Scan for the cell matching the given text and deliver its (X, Y) coordinate at center. 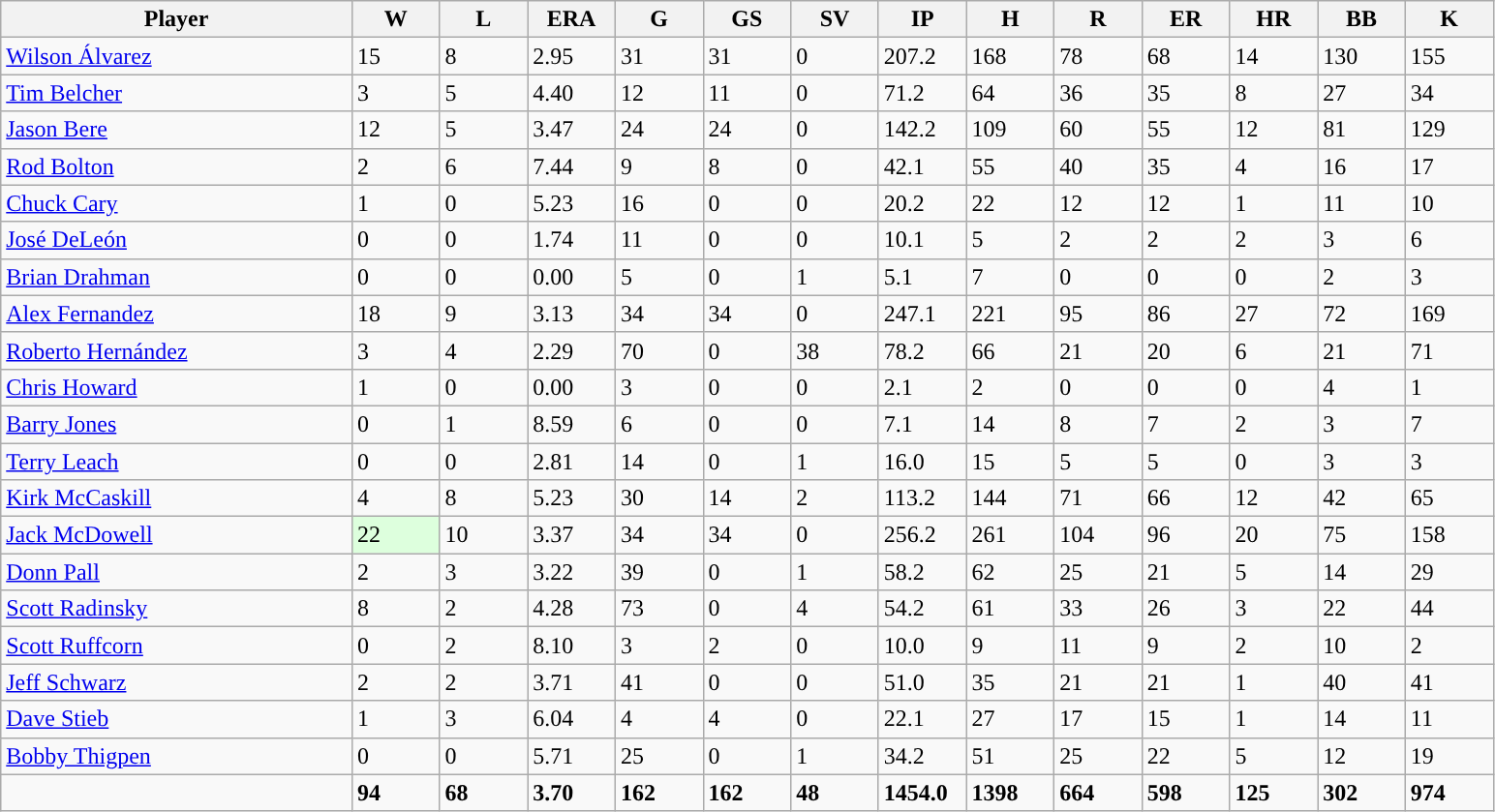
30 (658, 498)
78 (1098, 56)
39 (658, 572)
IP (922, 19)
Kirk McCaskill (176, 498)
8.59 (571, 424)
3.47 (571, 130)
Alex Fernandez (176, 314)
2.81 (571, 462)
SV (835, 19)
81 (1361, 130)
2.95 (571, 56)
60 (1098, 130)
62 (1011, 572)
129 (1449, 130)
3.37 (571, 535)
10.0 (922, 646)
Player (176, 19)
142.2 (922, 130)
BB (1361, 19)
16.0 (922, 462)
42.1 (922, 166)
Chuck Cary (176, 203)
8.10 (571, 646)
207.2 (922, 56)
3.71 (571, 682)
2.29 (571, 350)
109 (1011, 130)
Terry Leach (176, 462)
36 (1098, 93)
7.44 (571, 166)
113.2 (922, 498)
K (1449, 19)
Jason Bere (176, 130)
144 (1011, 498)
18 (395, 314)
155 (1449, 56)
72 (1361, 314)
Roberto Hernández (176, 350)
ER (1185, 19)
42 (1361, 498)
221 (1011, 314)
HR (1274, 19)
71.2 (922, 93)
64 (1011, 93)
19 (1449, 756)
1454.0 (922, 793)
2.1 (922, 387)
W (395, 19)
104 (1098, 535)
José DeLeón (176, 240)
Scott Ruffcorn (176, 646)
974 (1449, 793)
58.2 (922, 572)
Brian Drahman (176, 277)
125 (1274, 793)
302 (1361, 793)
247.1 (922, 314)
Barry Jones (176, 424)
3.70 (571, 793)
94 (395, 793)
R (1098, 19)
Rod Bolton (176, 166)
GS (747, 19)
61 (1011, 609)
10.1 (922, 240)
ERA (571, 19)
Chris Howard (176, 387)
70 (658, 350)
4.40 (571, 93)
34.2 (922, 756)
73 (658, 609)
75 (1361, 535)
5.1 (922, 277)
168 (1011, 56)
78.2 (922, 350)
54.2 (922, 609)
4.28 (571, 609)
38 (835, 350)
130 (1361, 56)
95 (1098, 314)
22.1 (922, 719)
598 (1185, 793)
51 (1011, 756)
26 (1185, 609)
6.04 (571, 719)
3.13 (571, 314)
1398 (1011, 793)
H (1011, 19)
Bobby Thigpen (176, 756)
158 (1449, 535)
7.1 (922, 424)
Jeff Schwarz (176, 682)
664 (1098, 793)
L (484, 19)
Tim Belcher (176, 93)
256.2 (922, 535)
Dave Stieb (176, 719)
Jack McDowell (176, 535)
86 (1185, 314)
Scott Radinsky (176, 609)
261 (1011, 535)
169 (1449, 314)
5.71 (571, 756)
51.0 (922, 682)
96 (1185, 535)
29 (1449, 572)
33 (1098, 609)
48 (835, 793)
Wilson Álvarez (176, 56)
44 (1449, 609)
1.74 (571, 240)
Donn Pall (176, 572)
G (658, 19)
65 (1449, 498)
20.2 (922, 203)
3.22 (571, 572)
